Search for the cell housing the specified text and yield its [X, Y] center coordinate. 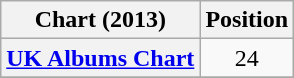
Chart (2013) [100, 20]
24 [247, 58]
Position [247, 20]
UK Albums Chart [100, 58]
